From the cell containing the given text, extract its center point as [x, y] coordinate. 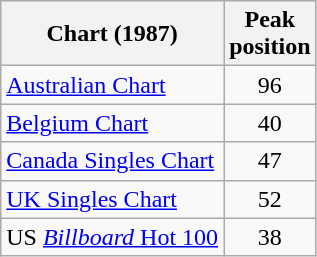
38 [270, 237]
47 [270, 161]
Australian Chart [112, 85]
Belgium Chart [112, 123]
52 [270, 199]
96 [270, 85]
Chart (1987) [112, 34]
UK Singles Chart [112, 199]
Canada Singles Chart [112, 161]
40 [270, 123]
US Billboard Hot 100 [112, 237]
Peakposition [270, 34]
